Extract the [X, Y] coordinate from the center of the cell holding the provided text.  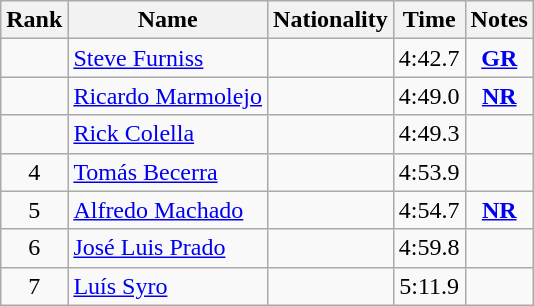
Time [429, 20]
6 [34, 248]
Nationality [331, 20]
4:49.0 [429, 96]
Steve Furniss [168, 58]
4:54.7 [429, 210]
7 [34, 286]
Tomás Becerra [168, 172]
Rank [34, 20]
Name [168, 20]
4:53.9 [429, 172]
5 [34, 210]
4:42.7 [429, 58]
Alfredo Machado [168, 210]
Ricardo Marmolejo [168, 96]
5:11.9 [429, 286]
4:49.3 [429, 134]
4:59.8 [429, 248]
Luís Syro [168, 286]
4 [34, 172]
Notes [499, 20]
GR [499, 58]
Rick Colella [168, 134]
José Luis Prado [168, 248]
